Search for the cell housing the specified text and yield its (x, y) center coordinate. 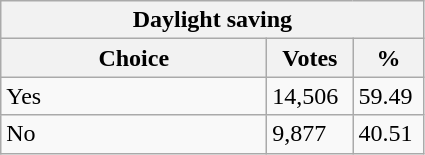
Choice (134, 58)
9,877 (310, 134)
Yes (134, 96)
No (134, 134)
14,506 (310, 96)
59.49 (388, 96)
40.51 (388, 134)
Votes (310, 58)
Daylight saving (212, 20)
% (388, 58)
